For the text-containing cell, return its midpoint in [x, y] coordinate format. 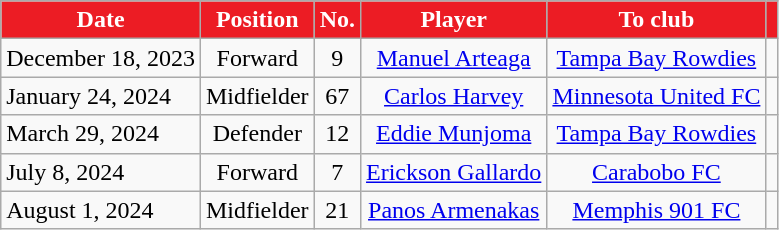
To club [656, 20]
12 [337, 134]
August 1, 2024 [101, 210]
67 [337, 96]
Defender [257, 134]
Position [257, 20]
Date [101, 20]
Erickson Gallardo [454, 172]
Panos Armenakas [454, 210]
March 29, 2024 [101, 134]
December 18, 2023 [101, 58]
21 [337, 210]
Manuel Arteaga [454, 58]
Player [454, 20]
No. [337, 20]
Minnesota United FC [656, 96]
Eddie Munjoma [454, 134]
Memphis 901 FC [656, 210]
January 24, 2024 [101, 96]
Carabobo FC [656, 172]
7 [337, 172]
Carlos Harvey [454, 96]
9 [337, 58]
July 8, 2024 [101, 172]
